Capture the cell that displays the provided text and extract its (x, y) central coordinate. 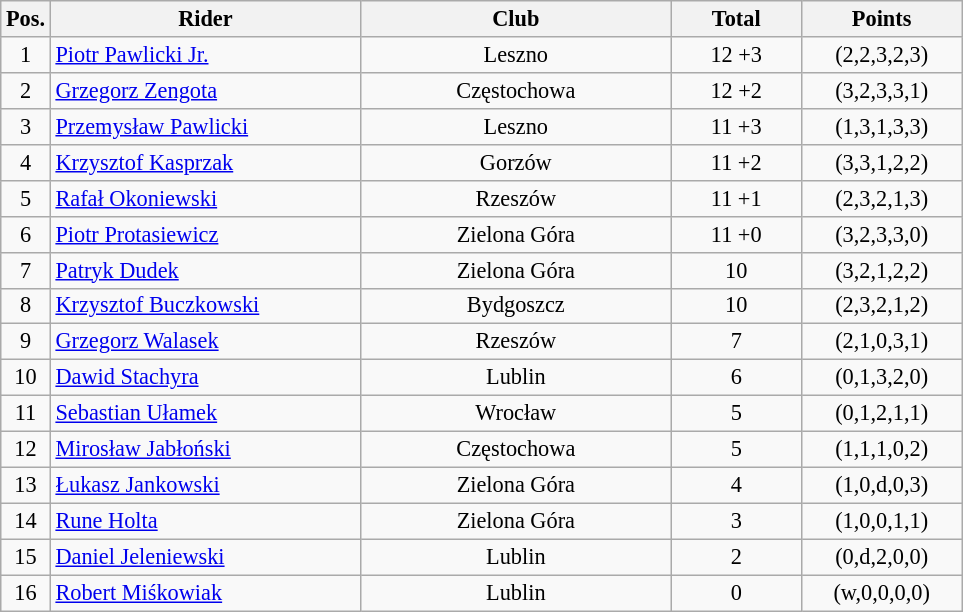
Bydgoszcz (516, 306)
Sebastian Ułamek (205, 414)
Krzysztof Kasprzak (205, 162)
15 (26, 557)
0 (736, 593)
12 +3 (736, 55)
Łukasz Jankowski (205, 485)
(1,0,d,0,3) (881, 485)
11 +2 (736, 162)
(0,d,2,0,0) (881, 557)
Points (881, 19)
11 (26, 414)
9 (26, 342)
Grzegorz Walasek (205, 342)
Przemysław Pawlicki (205, 126)
(3,3,1,2,2) (881, 162)
Rider (205, 19)
(2,3,2,1,2) (881, 306)
12 (26, 450)
Piotr Protasiewicz (205, 234)
Total (736, 19)
(1,3,1,3,3) (881, 126)
12 +2 (736, 90)
(0,1,2,1,1) (881, 414)
11 +0 (736, 234)
11 +1 (736, 198)
(2,2,3,2,3) (881, 55)
Pos. (26, 19)
14 (26, 521)
Rafał Okoniewski (205, 198)
Piotr Pawlicki Jr. (205, 55)
Rune Holta (205, 521)
Mirosław Jabłoński (205, 450)
(1,1,1,0,2) (881, 450)
Krzysztof Buczkowski (205, 306)
Robert Miśkowiak (205, 593)
Daniel Jeleniewski (205, 557)
(3,2,3,3,1) (881, 90)
(2,1,0,3,1) (881, 342)
16 (26, 593)
Patryk Dudek (205, 270)
(0,1,3,2,0) (881, 378)
(3,2,3,3,0) (881, 234)
Gorzów (516, 162)
(3,2,1,2,2) (881, 270)
Club (516, 19)
(1,0,0,1,1) (881, 521)
1 (26, 55)
Wrocław (516, 414)
Dawid Stachyra (205, 378)
8 (26, 306)
(w,0,0,0,0) (881, 593)
(2,3,2,1,3) (881, 198)
Grzegorz Zengota (205, 90)
13 (26, 485)
11 +3 (736, 126)
